For the text-containing cell, return its midpoint in [x, y] coordinate format. 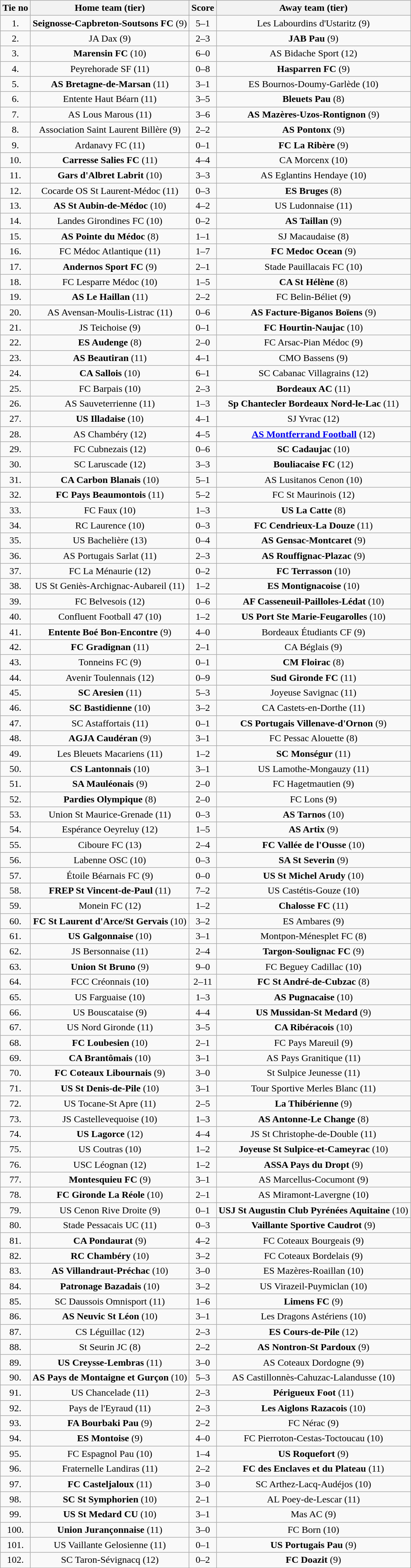
FC Médoc Atlantique (11) [110, 251]
52. [15, 799]
88. [15, 1347]
Gars d'Albret Labrit (10) [110, 175]
33. [15, 510]
78. [15, 1195]
CS Lantonnais (10) [110, 769]
AS Coteaux Dordogne (9) [314, 1362]
89. [15, 1362]
43. [15, 662]
59. [15, 906]
27. [15, 419]
US Nord Gironde (11) [110, 1027]
26. [15, 403]
FC Pessac Alouette (8) [314, 738]
US St Geniès-Archignac-Aubareil (11) [110, 586]
Pardies Olympique (8) [110, 799]
66. [15, 1012]
65. [15, 997]
SC Aresien (11) [110, 693]
JA Dax (9) [110, 38]
FC Belvesois (12) [110, 601]
Union St Bruno (9) [110, 967]
0–4 [203, 541]
4. [15, 69]
FC La Ménaurie (12) [110, 571]
CS Portugais Villenave-d'Ornon (9) [314, 723]
CA Sallois (10) [110, 373]
Les Labourdins d'Ustaritz (9) [314, 23]
102. [15, 1560]
63. [15, 967]
US St Denis-de-Pile (10) [110, 1088]
US Bachelière (13) [110, 541]
SC Cadaujac (10) [314, 449]
FC Vallée de l'Ousse (10) [314, 845]
40. [15, 616]
FC Casteljaloux (11) [110, 1484]
CS Léguillac (12) [110, 1332]
94. [15, 1438]
SA St Severin (9) [314, 860]
Bordeaux Étudiants CF (9) [314, 632]
US Roquefort (9) [314, 1454]
49. [15, 754]
42. [15, 647]
FREP St Vincent-de-Paul (11) [110, 890]
US Tocane-St Apre (11) [110, 1103]
96. [15, 1469]
24. [15, 373]
JS St Christophe-de-Double (11) [314, 1134]
FC Born (10) [314, 1530]
SC Monségur (11) [314, 754]
Landes Girondines FC (10) [110, 221]
Marensin FC (10) [110, 54]
Union Jurançonnaise (11) [110, 1530]
62. [15, 952]
FC Pierroton-Cestas-Toctoucau (10) [314, 1438]
31. [15, 480]
FC Pays Beaumontois (11) [110, 495]
ES Cours-de-Pile (12) [314, 1332]
17. [15, 267]
SA Mauléonais (9) [110, 784]
87. [15, 1332]
AS Bretagne-de-Marsan (11) [110, 84]
CM Floirac (8) [314, 662]
ES Montignacoise (10) [314, 586]
FC Beguey Cadillac (10) [314, 967]
60. [15, 921]
1–6 [203, 1301]
FC Nérac (9) [314, 1423]
51. [15, 784]
CA Pondaurat (9) [110, 1241]
0–0 [203, 875]
Bouliacaise FC (12) [314, 465]
CA Carbon Blanais (10) [110, 480]
34. [15, 525]
73. [15, 1119]
US Vaillante Gelosienne (11) [110, 1545]
FC Pays Mareuil (9) [314, 1043]
AS Pointe du Médoc (8) [110, 236]
FC Belin-Béliet (9) [314, 297]
Hasparren FC (9) [314, 69]
St Seurin JC (8) [110, 1347]
54. [15, 830]
47. [15, 723]
AS Pontonx (9) [314, 130]
FC Gradignan (11) [110, 647]
US Lamothe-Mongauzy (11) [314, 769]
FC Loubesien (10) [110, 1043]
CMO Bassens (9) [314, 358]
JAB Pau (9) [314, 38]
86. [15, 1317]
US La Catte (8) [314, 510]
US Lagorce (12) [110, 1134]
46. [15, 708]
US St Michel Arudy (10) [314, 875]
FC Coteaux Bordelais (9) [314, 1256]
SC Arthez-Lacq-Audéjos (10) [314, 1484]
5–2 [203, 495]
22. [15, 343]
US St Medard CU (10) [110, 1514]
72. [15, 1103]
FC Doazit (9) [314, 1560]
91. [15, 1392]
67. [15, 1027]
Limens FC (9) [314, 1301]
Les Aiglons Razacois (10) [314, 1408]
7. [15, 114]
ES Ambares (9) [314, 921]
SC Taron-Sévignacq (12) [110, 1560]
CA Castets-en-Dorthe (11) [314, 708]
AS Castillonnès-Cahuzac-Lalandusse (10) [314, 1377]
SC Cabanac Villagrains (12) [314, 373]
USJ St Augustin Club Pyrénées Aquitaine (10) [314, 1210]
ES Bruges (8) [314, 191]
6. [15, 99]
99. [15, 1514]
St Sulpice Jeunesse (11) [314, 1073]
61. [15, 936]
Montpon-Ménesplet FC (8) [314, 936]
US Portugais Pau (9) [314, 1545]
36. [15, 556]
Entente Haut Béarn (11) [110, 99]
US Castétis-Gouze (10) [314, 890]
Home team (tier) [110, 8]
FC Medoc Ocean (9) [314, 251]
AS Tarnos (10) [314, 814]
Score [203, 8]
AS Pays de Montaigne et Gurçon (10) [110, 1377]
97. [15, 1484]
9. [15, 145]
75. [15, 1149]
AS Le Haillan (11) [110, 297]
45. [15, 693]
FC La Ribère (9) [314, 145]
FC St Maurinois (12) [314, 495]
Ciboure FC (13) [110, 845]
FC Arsac-Pian Médoc (9) [314, 343]
53. [15, 814]
USC Léognan (12) [110, 1165]
JS Teichoise (9) [110, 327]
15. [15, 236]
Entente Boé Bon-Encontre (9) [110, 632]
SC St Symphorien (10) [110, 1499]
Monein FC (12) [110, 906]
76. [15, 1165]
28. [15, 434]
AF Casseneuil-Pailloles-Lédat (10) [314, 601]
Andernos Sport FC (9) [110, 267]
Confluent Football 47 (10) [110, 616]
64. [15, 982]
Les Bleuets Macariens (11) [110, 754]
ES Montoise (9) [110, 1438]
Périgueux Foot (11) [314, 1392]
US Farguaise (10) [110, 997]
US Creysse-Lembras (11) [110, 1362]
71. [15, 1088]
ASSA Pays du Dropt (9) [314, 1165]
FC Coteaux Bourgeais (9) [314, 1241]
5. [15, 84]
2. [15, 38]
Joyeuse Savignac (11) [314, 693]
Targon-Soulignac FC (9) [314, 952]
FC Lesparre Médoc (10) [110, 282]
14. [15, 221]
Tie no [15, 8]
90. [15, 1377]
12. [15, 191]
77. [15, 1180]
23. [15, 358]
US Port Ste Marie-Feugarolles (10) [314, 616]
AS Lusitanos Cenon (10) [314, 480]
AS Marcellus-Cocumont (9) [314, 1180]
Espérance Oeyreluy (12) [110, 830]
AS Nontron-St Pardoux (9) [314, 1347]
CA Béglais (9) [314, 647]
CA Ribéracois (10) [314, 1027]
100. [15, 1530]
10. [15, 160]
50. [15, 769]
56. [15, 860]
ES Mazères-Roaillan (10) [314, 1271]
Bleuets Pau (8) [314, 99]
Cocarde OS St Laurent-Médoc (11) [110, 191]
US Virazeil-Puymiclan (10) [314, 1286]
US Ludonnaise (11) [314, 206]
93. [15, 1423]
US Chancelade (11) [110, 1392]
29. [15, 449]
Sp Chantecler Bordeaux Nord-le-Lac (11) [314, 403]
1–1 [203, 236]
Montesquieu FC (9) [110, 1180]
ES Audenge (8) [110, 343]
0–9 [203, 678]
SC Daussois Omnisport (11) [110, 1301]
32. [15, 495]
US Galgonnaise (10) [110, 936]
AS Pugnacaise (10) [314, 997]
2–11 [203, 982]
Tonneins FC (9) [110, 662]
AS Miramont-Lavergne (10) [314, 1195]
Vaillante Sportive Caudrot (9) [314, 1225]
83. [15, 1271]
RC Laurence (10) [110, 525]
CA St Hélène (8) [314, 282]
AS Chambéry (12) [110, 434]
AS Antonne-Le Change (8) [314, 1119]
AS Pays Granitique (11) [314, 1058]
RC Chambéry (10) [110, 1256]
FC Lons (9) [314, 799]
FC Terrasson (10) [314, 571]
FA Bourbaki Pau (9) [110, 1423]
AS Montferrand Football (12) [314, 434]
13. [15, 206]
3. [15, 54]
92. [15, 1408]
FCC Créonnais (10) [110, 982]
AS Gensac-Montcaret (9) [314, 541]
FC Cendrieux-La Douze (11) [314, 525]
SJ Macaudaise (8) [314, 236]
0–8 [203, 69]
58. [15, 890]
AS Avensan-Moulis-Listrac (11) [110, 312]
FC Gironde La Réole (10) [110, 1195]
81. [15, 1241]
Seignosse-Capbreton-Soutsons FC (9) [110, 23]
AS Neuvic St Léon (10) [110, 1317]
AS Taillan (9) [314, 221]
FC Coteaux Libournais (9) [110, 1073]
25. [15, 388]
7–2 [203, 890]
Union St Maurice-Grenade (11) [110, 814]
3–6 [203, 114]
Fraternelle Landiras (11) [110, 1469]
Labenne OSC (10) [110, 860]
6–1 [203, 373]
ES Bournos-Doumy-Garlède (10) [314, 84]
AS Portugais Sarlat (11) [110, 556]
AS Mazères-Uzos-Rontignon (9) [314, 114]
US Cenon Rive Droite (9) [110, 1210]
79. [15, 1210]
JS Bersonnaise (11) [110, 952]
Away team (tier) [314, 8]
Patronage Bazadais (10) [110, 1286]
Bordeaux AC (11) [314, 388]
FC St Laurent d'Arce/St Gervais (10) [110, 921]
19. [15, 297]
Chalosse FC (11) [314, 906]
La Thibérienne (9) [314, 1103]
84. [15, 1286]
1. [15, 23]
CA Morcenx (10) [314, 160]
AGJA Caudéran (9) [110, 738]
Stade Pauillacais FC (10) [314, 267]
57. [15, 875]
70. [15, 1073]
FC Cubnezais (12) [110, 449]
SJ Yvrac (12) [314, 419]
1–7 [203, 251]
30. [15, 465]
82. [15, 1256]
11. [15, 175]
Mas AC (9) [314, 1514]
6–0 [203, 54]
Stade Pessacais UC (11) [110, 1225]
US Coutras (10) [110, 1149]
44. [15, 678]
95. [15, 1454]
16. [15, 251]
98. [15, 1499]
4–5 [203, 434]
Carresse Salies FC (11) [110, 160]
FC des Enclaves et du Plateau (11) [314, 1469]
FC Hourtin-Naujac (10) [314, 327]
FC St André-de-Cubzac (8) [314, 982]
AS Beautiran (11) [110, 358]
FC Faux (10) [110, 510]
68. [15, 1043]
CA Brantômais (10) [110, 1058]
Pays de l'Eyraud (11) [110, 1408]
101. [15, 1545]
Tour Sportive Merles Blanc (11) [314, 1088]
AS Bidache Sport (12) [314, 54]
US Illadaise (10) [110, 419]
SC Laruscade (12) [110, 465]
21. [15, 327]
AL Poey-de-Lescar (11) [314, 1499]
FC Hagetmautien (9) [314, 784]
AS Artix (9) [314, 830]
US Bouscataise (9) [110, 1012]
48. [15, 738]
18. [15, 282]
Les Dragons Astériens (10) [314, 1317]
9–0 [203, 967]
Sud Gironde FC (11) [314, 678]
AS Lous Marous (11) [110, 114]
AS Facture-Biganos Boïens (9) [314, 312]
JS Castellevequoise (10) [110, 1119]
AS Eglantins Hendaye (10) [314, 175]
41. [15, 632]
SC Astaffortais (11) [110, 723]
20. [15, 312]
AS Rouffignac-Plazac (9) [314, 556]
Étoile Béarnais FC (9) [110, 875]
Ardanavy FC (11) [110, 145]
Avenir Toulennais (12) [110, 678]
74. [15, 1134]
Joyeuse St Sulpice-et-Cameyrac (10) [314, 1149]
39. [15, 601]
80. [15, 1225]
37. [15, 571]
AS Sauveterrienne (11) [110, 403]
Peyrehorade SF (11) [110, 69]
2–5 [203, 1103]
55. [15, 845]
Association Saint Laurent Billère (9) [110, 130]
35. [15, 541]
FC Espagnol Pau (10) [110, 1454]
8. [15, 130]
FC Barpais (10) [110, 388]
AS St Aubin-de-Médoc (10) [110, 206]
38. [15, 586]
US Mussidan-St Medard (9) [314, 1012]
85. [15, 1301]
SC Bastidienne (10) [110, 708]
AS Villandraut-Préchac (10) [110, 1271]
69. [15, 1058]
1–4 [203, 1454]
